Determine the [X, Y] coordinate at the center of the cell enclosing the given text.  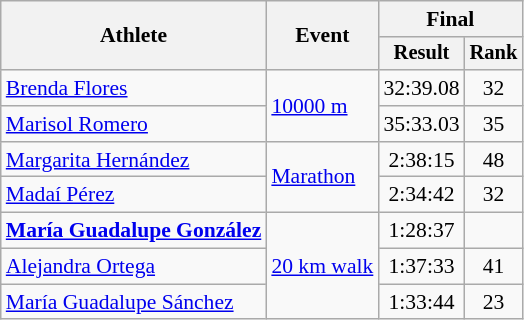
Final [450, 19]
2:38:15 [421, 160]
María Guadalupe González [134, 231]
Event [322, 36]
23 [494, 302]
41 [494, 267]
Marisol Romero [134, 124]
1:33:44 [421, 302]
Rank [494, 54]
María Guadalupe Sánchez [134, 302]
35:33.03 [421, 124]
48 [494, 160]
35 [494, 124]
Margarita Hernández [134, 160]
Madaí Pérez [134, 195]
Result [421, 54]
Athlete [134, 36]
32:39.08 [421, 88]
10000 m [322, 106]
2:34:42 [421, 195]
Alejandra Ortega [134, 267]
20 km walk [322, 266]
Marathon [322, 178]
1:37:33 [421, 267]
Brenda Flores [134, 88]
1:28:37 [421, 231]
